Determine the [X, Y] coordinate at the center of the cell enclosing the given text.  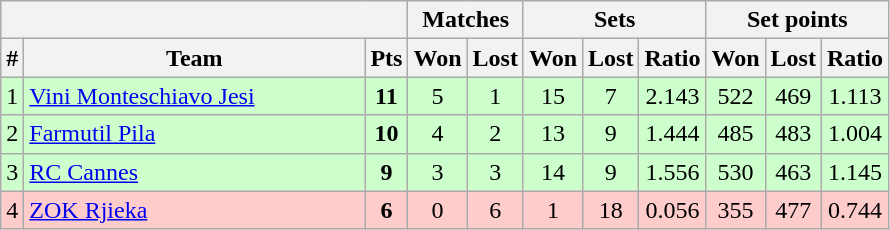
Vini Monteschiavo Jesi [194, 96]
Matches [466, 20]
485 [736, 134]
11 [386, 96]
0.744 [854, 210]
ZOK Rjieka [194, 210]
10 [386, 134]
483 [793, 134]
1.145 [854, 172]
1.556 [672, 172]
0 [438, 210]
1.004 [854, 134]
13 [552, 134]
1.113 [854, 96]
530 [736, 172]
469 [793, 96]
Farmutil Pila [194, 134]
18 [611, 210]
1.444 [672, 134]
522 [736, 96]
RC Cannes [194, 172]
7 [611, 96]
Pts [386, 58]
5 [438, 96]
Team [194, 58]
463 [793, 172]
14 [552, 172]
Sets [614, 20]
0.056 [672, 210]
Set points [798, 20]
477 [793, 210]
15 [552, 96]
2.143 [672, 96]
355 [736, 210]
# [12, 58]
